Return the [x, y] coordinate for the center point of the cell that contains the specified text.  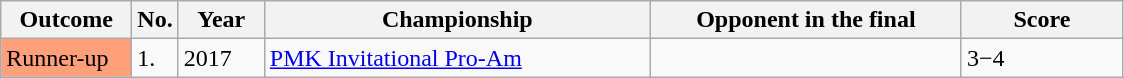
2017 [221, 58]
Year [221, 20]
Score [1042, 20]
Outcome [66, 20]
Championship [457, 20]
No. [155, 20]
PMK Invitational Pro-Am [457, 58]
Runner-up [66, 58]
1. [155, 58]
Opponent in the final [806, 20]
3−4 [1042, 58]
